For the text-containing cell, return its midpoint in (X, Y) coordinate format. 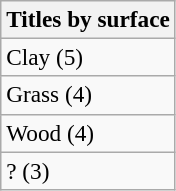
Wood (4) (88, 133)
Clay (5) (88, 57)
? (3) (88, 170)
Grass (4) (88, 95)
Titles by surface (88, 19)
